Extract the [X, Y] coordinate from the center of the cell holding the provided text.  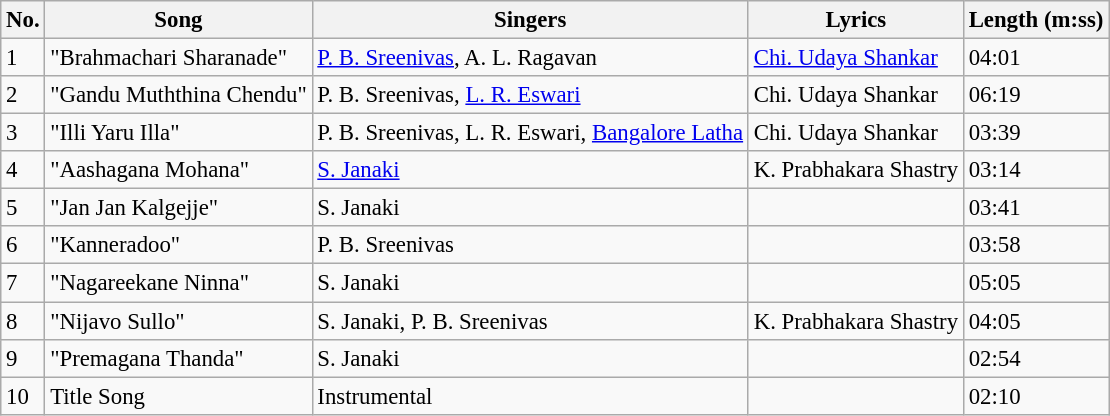
03:14 [1036, 170]
"Kanneradoo" [178, 245]
02:54 [1036, 358]
04:05 [1036, 321]
6 [23, 245]
"Aashagana Mohana" [178, 170]
06:19 [1036, 95]
"Premagana Thanda" [178, 358]
03:39 [1036, 133]
7 [23, 283]
05:05 [1036, 283]
Instrumental [530, 396]
"Brahmachari Sharanade" [178, 58]
Lyrics [856, 20]
P. B. Sreenivas, L. R. Eswari, Bangalore Latha [530, 133]
02:10 [1036, 396]
03:58 [1036, 245]
"Gandu Muththina Chendu" [178, 95]
Song [178, 20]
Title Song [178, 396]
4 [23, 170]
Length (m:ss) [1036, 20]
No. [23, 20]
1 [23, 58]
P. B. Sreenivas, A. L. Ragavan [530, 58]
04:01 [1036, 58]
P. B. Sreenivas, L. R. Eswari [530, 95]
"Jan Jan Kalgejje" [178, 208]
Singers [530, 20]
3 [23, 133]
03:41 [1036, 208]
"Nagareekane Ninna" [178, 283]
2 [23, 95]
S. Janaki, P. B. Sreenivas [530, 321]
9 [23, 358]
"Illi Yaru Illa" [178, 133]
10 [23, 396]
5 [23, 208]
P. B. Sreenivas [530, 245]
8 [23, 321]
"Nijavo Sullo" [178, 321]
